From the cell containing the given text, extract its center point as (x, y) coordinate. 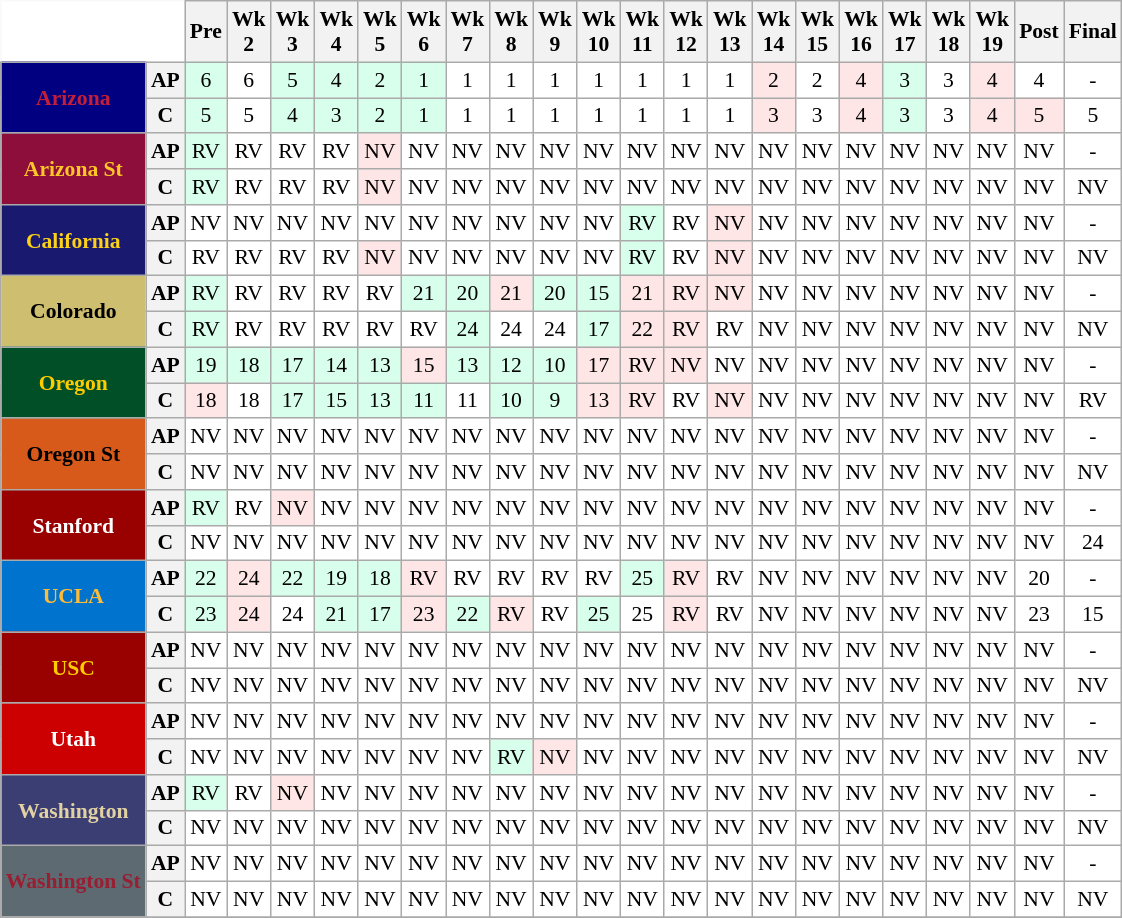
Wk15 (817, 32)
Wk9 (555, 32)
Oregon St (74, 454)
Wk16 (861, 32)
Wk19 (992, 32)
Colorado (74, 312)
Pre (206, 32)
Wk5 (380, 32)
Wk4 (336, 32)
Utah (74, 740)
Washington (74, 810)
California (74, 240)
Final (1093, 32)
Arizona (74, 98)
USC (74, 668)
Wk10 (599, 32)
12 (511, 365)
Wk7 (468, 32)
Wk18 (949, 32)
14 (336, 365)
Wk12 (686, 32)
Wk3 (293, 32)
Wk13 (730, 32)
Wk11 (642, 32)
Post (1039, 32)
Arizona St (74, 170)
Stanford (74, 526)
Wk6 (424, 32)
Wk17 (905, 32)
Wk2 (249, 32)
Wk8 (511, 32)
UCLA (74, 596)
Wk14 (774, 32)
9 (555, 401)
Oregon (74, 382)
Washington St (74, 882)
